Return the [x, y] coordinate for the center point of the cell that contains the specified text.  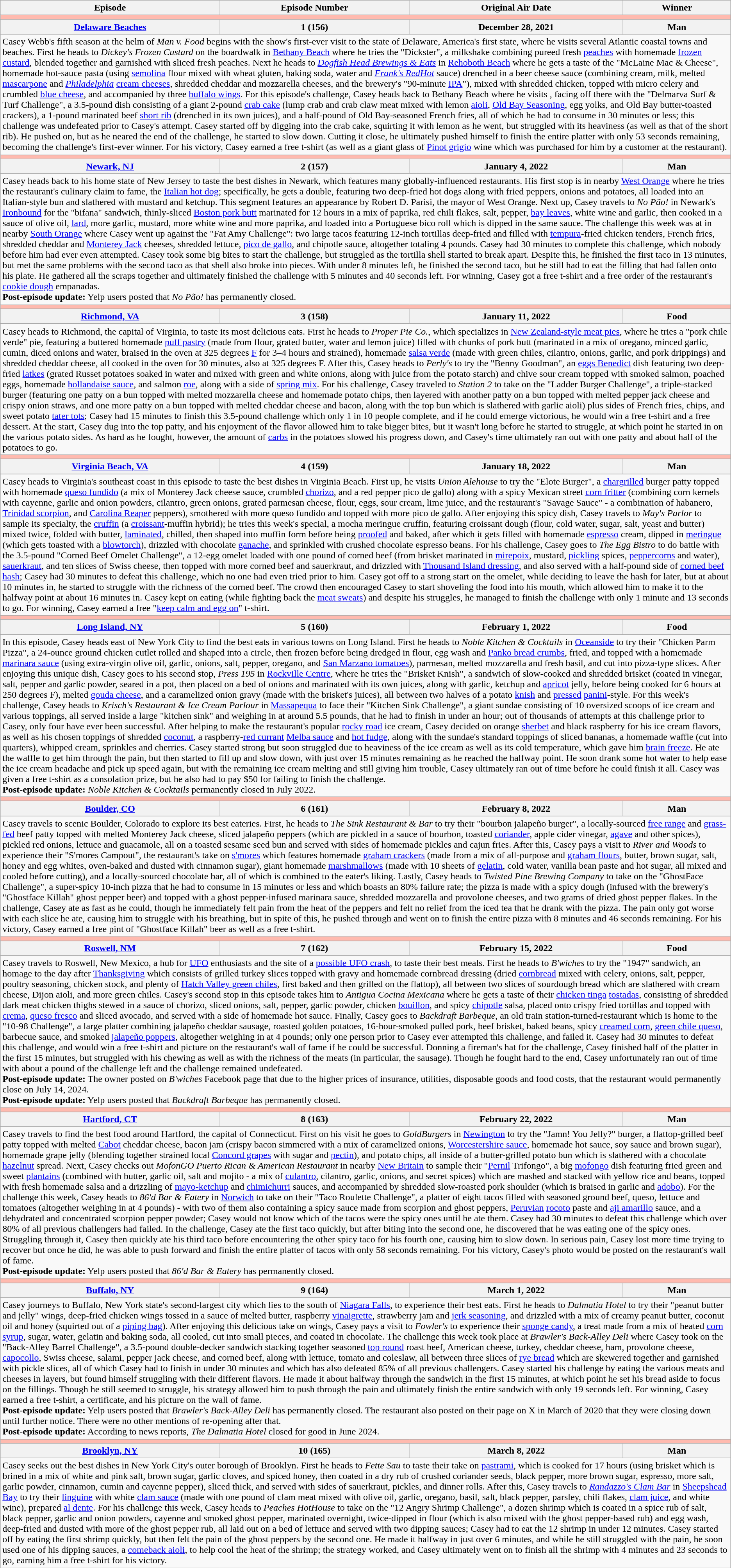
Virginia Beach, VA [110, 466]
Long Island, NY [110, 627]
4 (159) [315, 466]
Winner [677, 8]
December 28, 2021 [516, 27]
Original Air Date [516, 8]
Brooklyn, NY [110, 1451]
January 11, 2022 [516, 316]
February 15, 2022 [516, 948]
Delaware Beaches [110, 27]
10 (165) [315, 1451]
January 18, 2022 [516, 466]
5 (160) [315, 627]
6 (161) [315, 809]
Episode Number [315, 8]
Roswell, NM [110, 948]
Boulder, CO [110, 809]
Hartford, CT [110, 1119]
March 1, 2022 [516, 1290]
1 (156) [315, 27]
Richmond, VA [110, 316]
Episode [110, 8]
8 (163) [315, 1119]
February 1, 2022 [516, 627]
January 4, 2022 [516, 166]
3 (158) [315, 316]
7 (162) [315, 948]
Buffalo, NY [110, 1290]
February 8, 2022 [516, 809]
2 (157) [315, 166]
9 (164) [315, 1290]
March 8, 2022 [516, 1451]
Newark, NJ [110, 166]
February 22, 2022 [516, 1119]
